Locate the cell with the specified text and output its [X, Y] center coordinate. 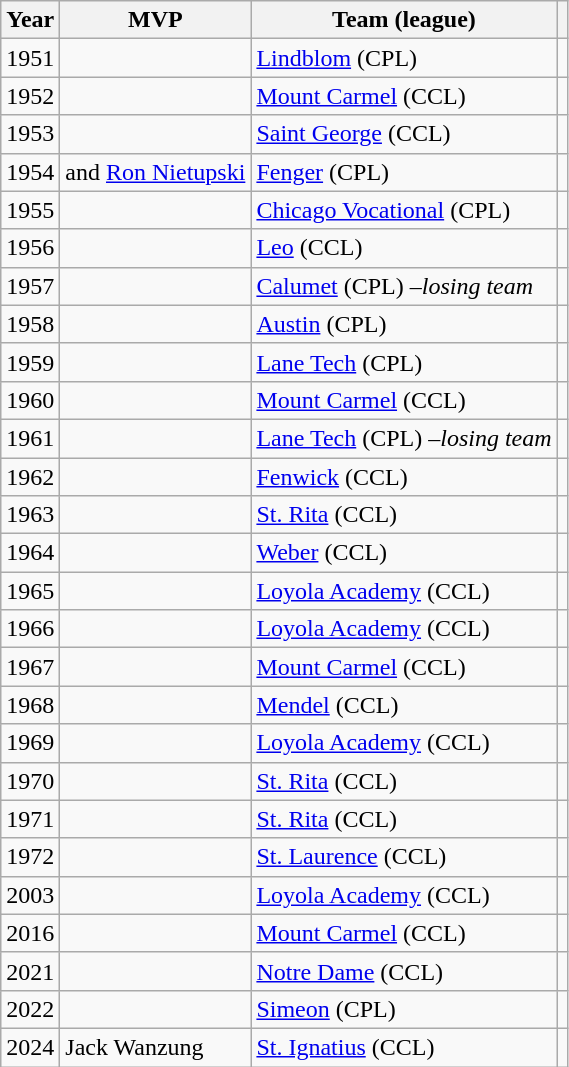
1961 [30, 438]
MVP [156, 20]
1971 [30, 819]
1963 [30, 515]
Leo (CCL) [404, 248]
1965 [30, 591]
2021 [30, 971]
2016 [30, 933]
St. Laurence (CCL) [404, 857]
Austin (CPL) [404, 324]
Chicago Vocational (CPL) [404, 210]
1955 [30, 210]
1953 [30, 134]
Fenger (CPL) [404, 172]
Fenwick (CCL) [404, 477]
1968 [30, 705]
1952 [30, 96]
1969 [30, 743]
2003 [30, 895]
1966 [30, 629]
2022 [30, 1009]
1972 [30, 857]
Jack Wanzung [156, 1047]
1951 [30, 58]
1956 [30, 248]
Lindblom (CPL) [404, 58]
Mendel (CCL) [404, 705]
1962 [30, 477]
1970 [30, 781]
1964 [30, 553]
Saint George (CCL) [404, 134]
1958 [30, 324]
Team (league) [404, 20]
1957 [30, 286]
and Ron Nietupski [156, 172]
1954 [30, 172]
Simeon (CPL) [404, 1009]
Weber (CCL) [404, 553]
2024 [30, 1047]
Notre Dame (CCL) [404, 971]
Lane Tech (CPL) –losing team [404, 438]
1967 [30, 667]
Calumet (CPL) –losing team [404, 286]
1959 [30, 362]
1960 [30, 400]
Year [30, 20]
Lane Tech (CPL) [404, 362]
St. Ignatius (CCL) [404, 1047]
